Detect which cell encompasses the target text, then output its [x, y] center coordinate. 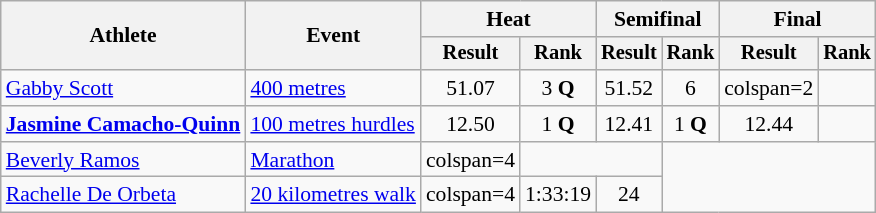
Rachelle De Orbeta [124, 195]
Semifinal [658, 19]
24 [629, 195]
colspan=2 [768, 88]
Event [333, 36]
Athlete [124, 36]
Jasmine Camacho-Quinn [124, 124]
51.52 [629, 88]
400 metres [333, 88]
100 metres hurdles [333, 124]
12.44 [768, 124]
Final [798, 19]
Heat [508, 19]
Beverly Ramos [124, 160]
12.50 [470, 124]
1:33:19 [558, 195]
20 kilometres walk [333, 195]
51.07 [470, 88]
3 Q [558, 88]
6 [691, 88]
Gabby Scott [124, 88]
Marathon [333, 160]
12.41 [629, 124]
